Determine the (x, y) coordinate at the center of the cell enclosing the given text.  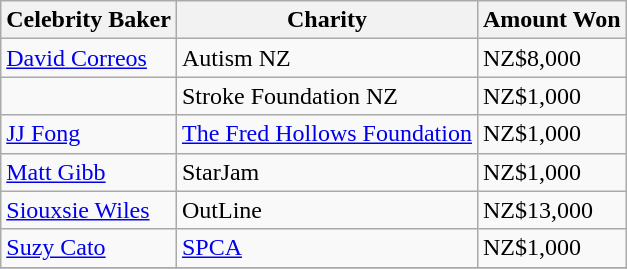
Suzy Cato (89, 248)
SPCA (326, 248)
The Fred Hollows Foundation (326, 134)
Stroke Foundation NZ (326, 96)
NZ$13,000 (552, 210)
Celebrity Baker (89, 20)
Siouxsie Wiles (89, 210)
Matt Gibb (89, 172)
NZ$8,000 (552, 58)
StarJam (326, 172)
Autism NZ (326, 58)
OutLine (326, 210)
JJ Fong (89, 134)
Charity (326, 20)
Amount Won (552, 20)
David Correos (89, 58)
